Detect which cell encompasses the target text, then output its [X, Y] center coordinate. 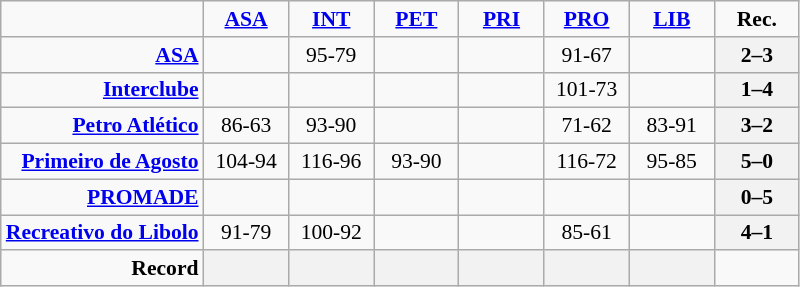
PROMADE [102, 197]
PRO [586, 19]
5–0 [756, 162]
101-73 [586, 90]
100-92 [332, 233]
Interclube [102, 90]
104-94 [246, 162]
PRI [502, 19]
1–4 [756, 90]
3–2 [756, 126]
LIB [672, 19]
INT [332, 19]
86-63 [246, 126]
Rec. [756, 19]
PET [416, 19]
91-67 [586, 55]
4–1 [756, 233]
116-72 [586, 162]
Recreativo do Libolo [102, 233]
2–3 [756, 55]
0–5 [756, 197]
85-61 [586, 233]
Primeiro de Agosto [102, 162]
116-96 [332, 162]
83-91 [672, 126]
91-79 [246, 233]
Petro Atlético [102, 126]
95-85 [672, 162]
95-79 [332, 55]
71-62 [586, 126]
Record [102, 269]
